Scan for the cell matching the given text and deliver its [X, Y] coordinate at center. 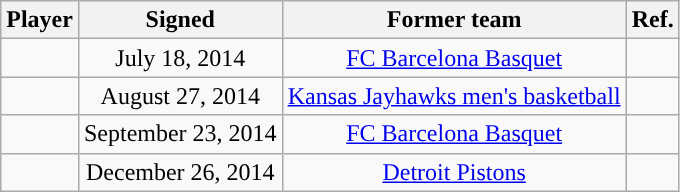
September 23, 2014 [180, 134]
August 27, 2014 [180, 96]
Player [40, 20]
Signed [180, 20]
Detroit Pistons [454, 172]
Kansas Jayhawks men's basketball [454, 96]
July 18, 2014 [180, 58]
Ref. [652, 20]
Former team [454, 20]
December 26, 2014 [180, 172]
